For the text-containing cell, return its midpoint in [X, Y] coordinate format. 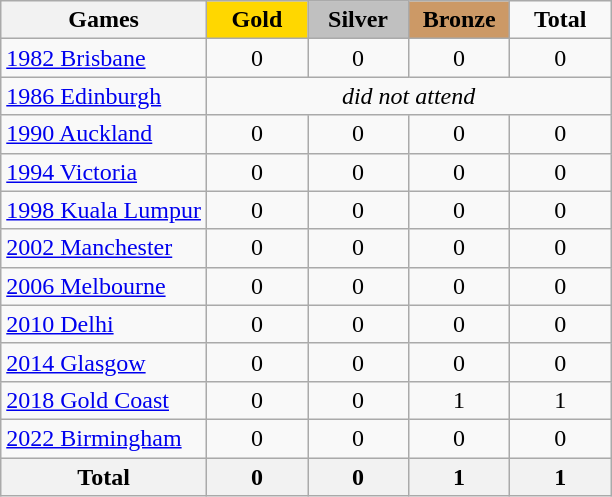
2002 Manchester [104, 248]
Games [104, 20]
2010 Delhi [104, 324]
1986 Edinburgh [104, 96]
Silver [358, 20]
1994 Victoria [104, 172]
2014 Glasgow [104, 362]
2018 Gold Coast [104, 400]
1990 Auckland [104, 134]
Gold [256, 20]
1982 Brisbane [104, 58]
did not attend [408, 96]
Bronze [460, 20]
2006 Melbourne [104, 286]
1998 Kuala Lumpur [104, 210]
2022 Birmingham [104, 438]
